From the cell containing the given text, extract its center point as [x, y] coordinate. 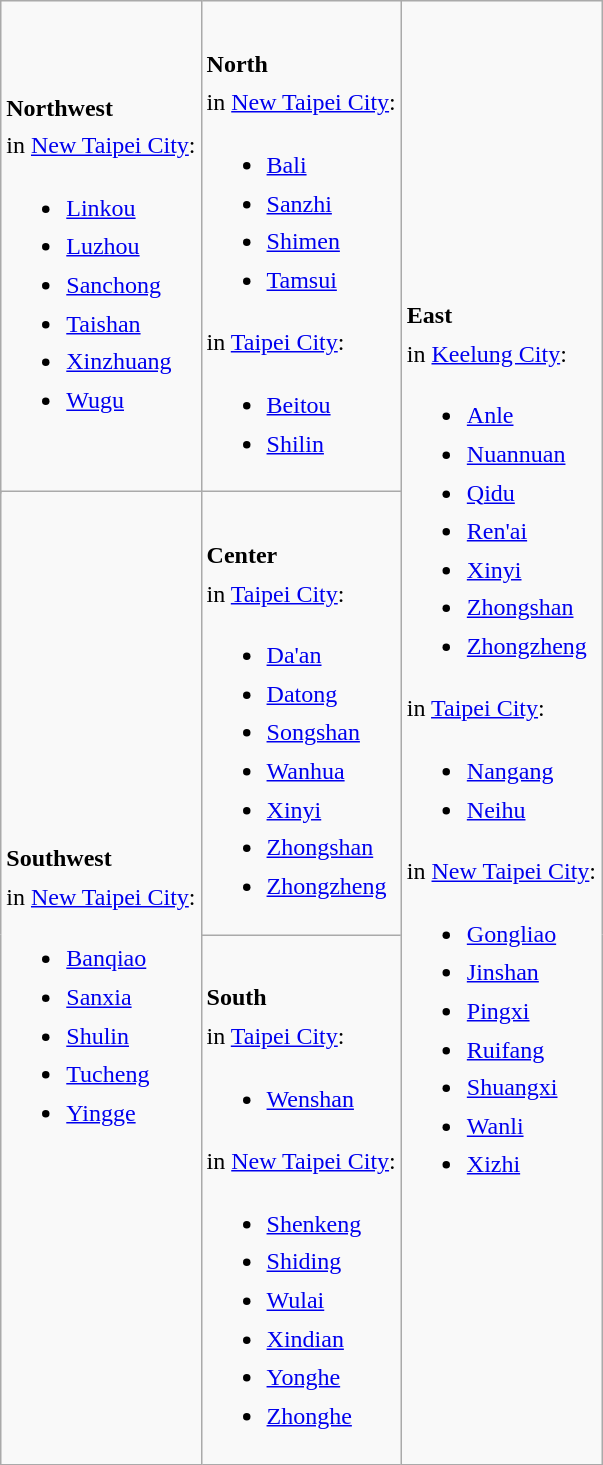
Center in Taipei City:Da'anDatongSongshanWanhuaXinyiZhongshanZhongzheng [301, 714]
Southwest in New Taipei City:BanqiaoSanxiaShulinTuchengYingge [101, 978]
South in Taipei City:Wenshanin New Taipei City:ShenkengShidingWulaiXindianYongheZhonghe [301, 1200]
North in New Taipei City:BaliSanzhiShimenTamsuiin Taipei City:BeitouShilin [301, 246]
Northwest in New Taipei City:LinkouLuzhouSanchongTaishanXinzhuangWugu [101, 246]
